Extract the (x, y) coordinate from the center of the cell holding the provided text.  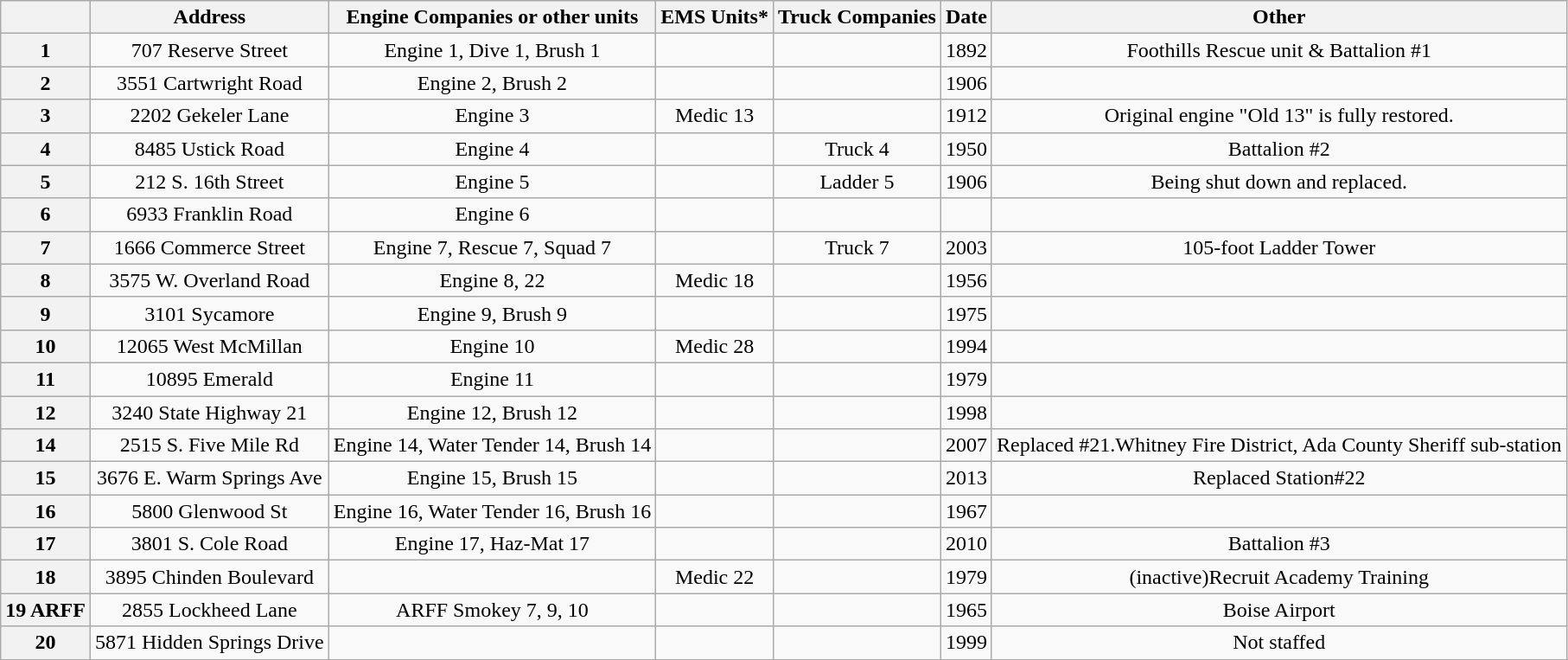
3895 Chinden Boulevard (209, 577)
6 (46, 215)
19 ARFF (46, 610)
17 (46, 544)
1 (46, 50)
18 (46, 577)
Truck 4 (857, 149)
Medic 13 (715, 116)
12 (46, 413)
3101 Sycamore (209, 313)
10 (46, 346)
Medic 28 (715, 346)
Ladder 5 (857, 182)
Battalion #3 (1279, 544)
Engine 15, Brush 15 (492, 478)
3240 State Highway 21 (209, 413)
3676 E. Warm Springs Ave (209, 478)
Replaced #21.Whitney Fire District, Ada County Sheriff sub-station (1279, 445)
Engine 8, 22 (492, 280)
Truck 7 (857, 247)
12065 West McMillan (209, 346)
1965 (966, 610)
707 Reserve Street (209, 50)
Being shut down and replaced. (1279, 182)
Engine 4 (492, 149)
Engine 2, Brush 2 (492, 83)
Engine 11 (492, 379)
3551 Cartwright Road (209, 83)
105-foot Ladder Tower (1279, 247)
8 (46, 280)
Truck Companies (857, 17)
Date (966, 17)
Engine 6 (492, 215)
2515 S. Five Mile Rd (209, 445)
3575 W. Overland Road (209, 280)
1975 (966, 313)
1999 (966, 643)
Replaced Station#22 (1279, 478)
1956 (966, 280)
Engine 16, Water Tender 16, Brush 16 (492, 511)
11 (46, 379)
2855 Lockheed Lane (209, 610)
Engine Companies or other units (492, 17)
Original engine "Old 13" is fully restored. (1279, 116)
2202 Gekeler Lane (209, 116)
1912 (966, 116)
14 (46, 445)
Engine 3 (492, 116)
Battalion #2 (1279, 149)
20 (46, 643)
9 (46, 313)
1998 (966, 413)
15 (46, 478)
5871 Hidden Springs Drive (209, 643)
1994 (966, 346)
5 (46, 182)
Engine 5 (492, 182)
212 S. 16th Street (209, 182)
1666 Commerce Street (209, 247)
Address (209, 17)
EMS Units* (715, 17)
Medic 18 (715, 280)
5800 Glenwood St (209, 511)
2003 (966, 247)
Boise Airport (1279, 610)
ARFF Smokey 7, 9, 10 (492, 610)
Engine 7, Rescue 7, Squad 7 (492, 247)
Engine 12, Brush 12 (492, 413)
2013 (966, 478)
Other (1279, 17)
7 (46, 247)
1892 (966, 50)
(inactive)Recruit Academy Training (1279, 577)
2 (46, 83)
Not staffed (1279, 643)
3801 S. Cole Road (209, 544)
1967 (966, 511)
3 (46, 116)
Engine 1, Dive 1, Brush 1 (492, 50)
Foothills Rescue unit & Battalion #1 (1279, 50)
2010 (966, 544)
16 (46, 511)
Engine 17, Haz-Mat 17 (492, 544)
10895 Emerald (209, 379)
2007 (966, 445)
Medic 22 (715, 577)
Engine 14, Water Tender 14, Brush 14 (492, 445)
Engine 10 (492, 346)
1950 (966, 149)
6933 Franklin Road (209, 215)
4 (46, 149)
8485 Ustick Road (209, 149)
Engine 9, Brush 9 (492, 313)
